Output the (x, y) coordinate of the center of the cell containing the given text.  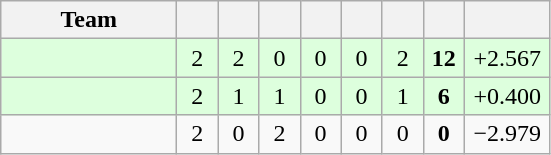
−2.979 (507, 134)
+2.567 (507, 58)
6 (444, 96)
12 (444, 58)
+0.400 (507, 96)
Team (89, 20)
